Extract the [x, y] coordinate from the center of the cell holding the provided text.  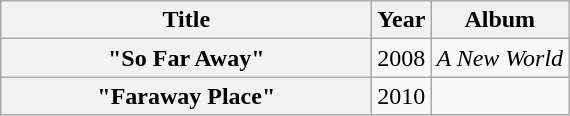
Title [186, 20]
A New World [500, 58]
2008 [402, 58]
"Faraway Place" [186, 96]
2010 [402, 96]
Album [500, 20]
Year [402, 20]
"So Far Away" [186, 58]
